Search for the cell housing the specified text and yield its (x, y) center coordinate. 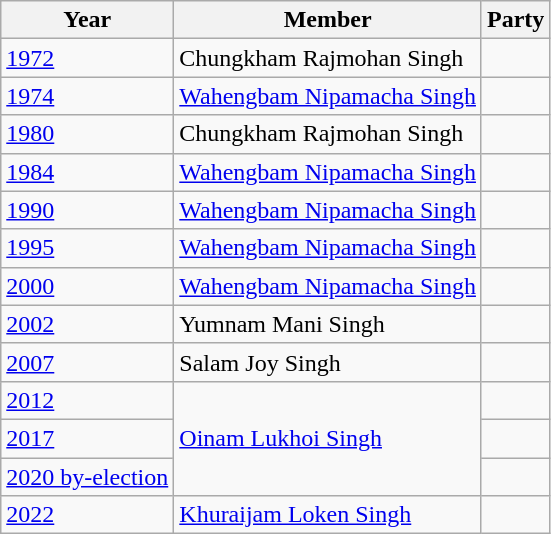
1990 (88, 210)
2020 by-election (88, 477)
1974 (88, 96)
Year (88, 20)
2007 (88, 362)
1995 (88, 248)
Salam Joy Singh (328, 362)
2022 (88, 515)
2012 (88, 400)
Khuraijam Loken Singh (328, 515)
1980 (88, 134)
1984 (88, 172)
2017 (88, 438)
Member (328, 20)
1972 (88, 58)
2000 (88, 286)
Oinam Lukhoi Singh (328, 438)
2002 (88, 324)
Party (515, 20)
Yumnam Mani Singh (328, 324)
